Return [x, y] of the center of cell containing provided text 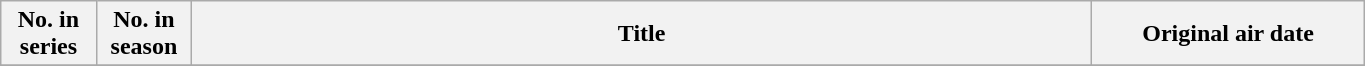
No. inseason [144, 34]
Original air date [1228, 34]
No. inseries [48, 34]
Title [642, 34]
